Identify which cell holds the provided text, then report its (x, y) central coordinate. 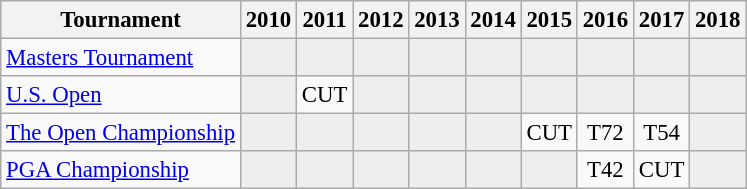
2018 (718, 20)
2014 (493, 20)
2013 (437, 20)
Tournament (121, 20)
2016 (605, 20)
T72 (605, 133)
The Open Championship (121, 133)
PGA Championship (121, 170)
2015 (549, 20)
2011 (325, 20)
2010 (268, 20)
Masters Tournament (121, 58)
T54 (661, 133)
2017 (661, 20)
T42 (605, 170)
U.S. Open (121, 95)
2012 (381, 20)
